For the text-containing cell, return its midpoint in (X, Y) coordinate format. 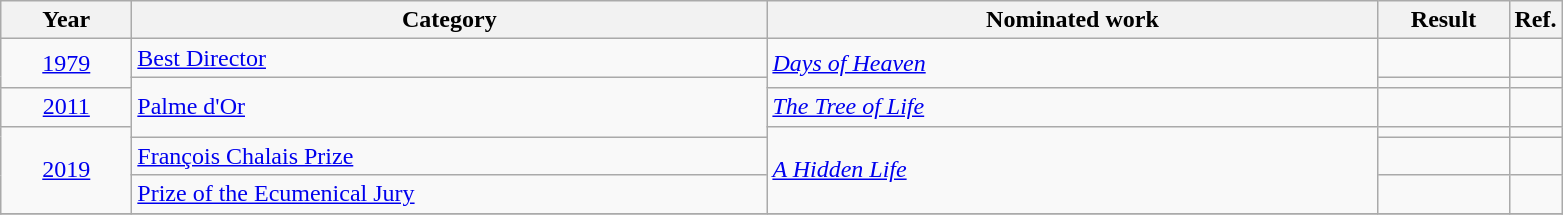
Year (66, 20)
The Tree of Life (1072, 107)
Best Director (450, 58)
2019 (66, 170)
2011 (66, 107)
A Hidden Life (1072, 170)
Days of Heaven (1072, 64)
Prize of the Ecumenical Jury (450, 194)
Nominated work (1072, 20)
1979 (66, 64)
Palme d'Or (450, 107)
François Chalais Prize (450, 156)
Ref. (1536, 20)
Category (450, 20)
Result (1444, 20)
